Find where the given text appears and provide that cell's center as [X, Y] coordinate. 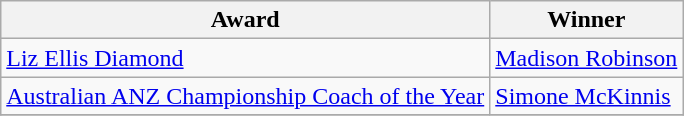
Liz Ellis Diamond [246, 58]
Simone McKinnis [586, 96]
Madison Robinson [586, 58]
Winner [586, 20]
Australian ANZ Championship Coach of the Year [246, 96]
Award [246, 20]
